Output the [X, Y] coordinate of the center of the cell containing the given text.  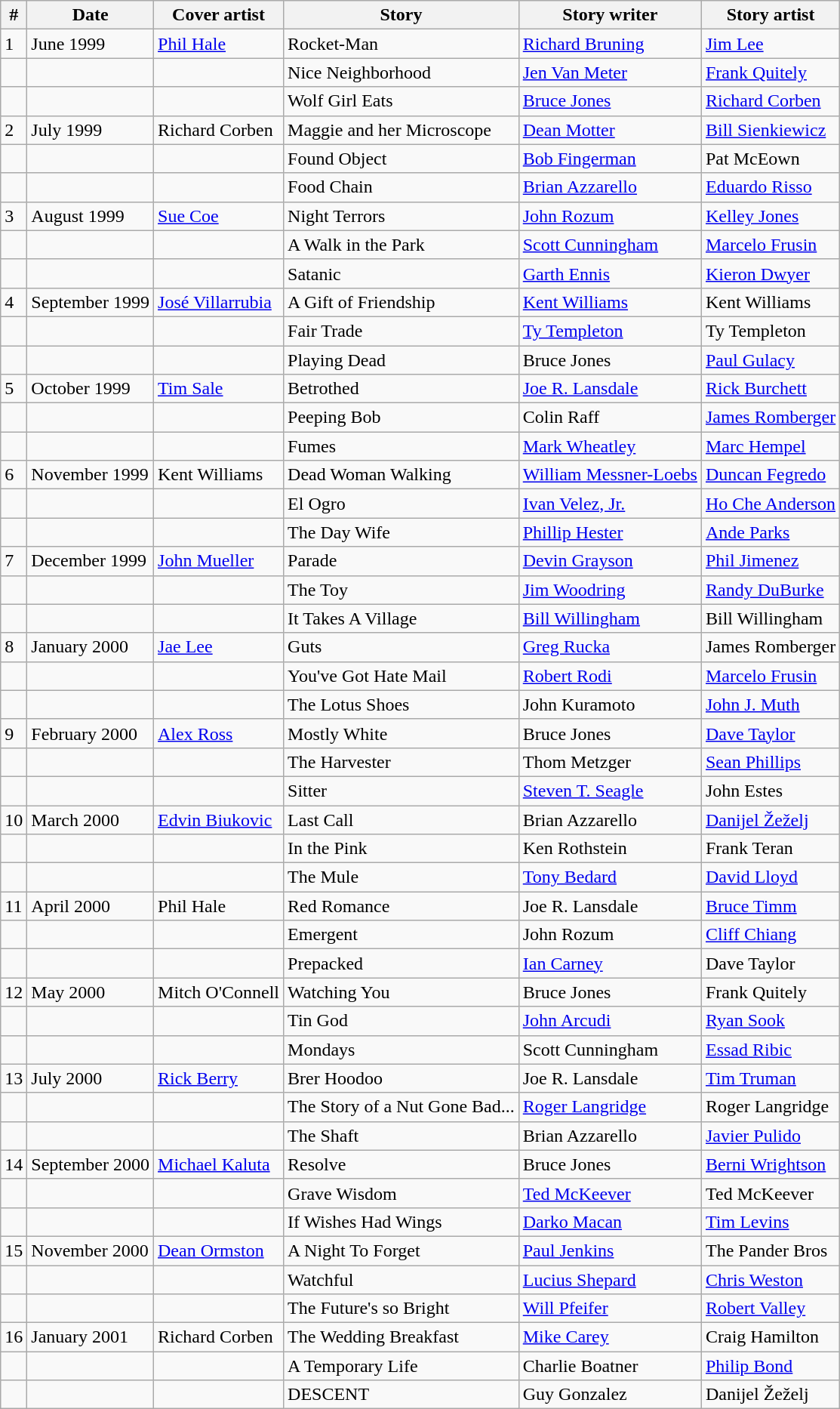
DESCENT [402, 1395]
If Wishes Had Wings [402, 1222]
Kelley Jones [770, 216]
Sue Coe [219, 216]
July 1999 [91, 130]
Kieron Dwyer [770, 273]
August 1999 [91, 216]
The Mule [402, 877]
12 [14, 992]
Dean Motter [610, 130]
Phillip Hester [610, 532]
The Future's so Bright [402, 1309]
February 2000 [91, 733]
January 2000 [91, 647]
9 [14, 733]
John Estes [770, 791]
Last Call [402, 819]
Ian Carney [610, 963]
Javier Pulido [770, 1136]
Michael Kaluta [219, 1164]
Nice Neighborhood [402, 72]
Red Romance [402, 906]
Peeping Bob [402, 418]
Tim Levins [770, 1222]
Pat McEown [770, 159]
Thom Metzger [610, 762]
January 2001 [91, 1337]
Darko Macan [610, 1222]
Brer Hoodoo [402, 1078]
John Arcudi [610, 1021]
Paul Gulacy [770, 360]
October 1999 [91, 389]
Dean Ormston [219, 1250]
Alex Ross [219, 733]
5 [14, 389]
Tin God [402, 1021]
Story writer [610, 15]
Mondays [402, 1050]
The Day Wife [402, 532]
Resolve [402, 1164]
The Pander Bros [770, 1250]
The Story of a Nut Gone Bad... [402, 1107]
Night Terrors [402, 216]
It Takes A Village [402, 618]
Satanic [402, 273]
Grave Wisdom [402, 1193]
Phil Jimenez [770, 561]
Found Object [402, 159]
11 [14, 906]
Frank Teran [770, 849]
You've Got Hate Mail [402, 676]
Berni Wrightson [770, 1164]
Date [91, 15]
Paul Jenkins [610, 1250]
John Mueller [219, 561]
Jen Van Meter [610, 72]
David Lloyd [770, 877]
Betrothed [402, 389]
William Messner-Loebs [610, 475]
November 1999 [91, 475]
The Lotus Shoes [402, 704]
15 [14, 1250]
2 [14, 130]
Craig Hamilton [770, 1337]
Fair Trade [402, 331]
Ande Parks [770, 532]
Food Chain [402, 187]
10 [14, 819]
July 2000 [91, 1078]
Marc Hempel [770, 446]
September 1999 [91, 302]
Robert Rodi [610, 676]
# [14, 15]
Mark Wheatley [610, 446]
Ho Che Anderson [770, 504]
Steven T. Seagle [610, 791]
Charlie Boatner [610, 1366]
Story [402, 15]
13 [14, 1078]
Rick Berry [219, 1078]
Rocket-Man [402, 44]
Guy Gonzalez [610, 1395]
Bruce Timm [770, 906]
Richard Bruning [610, 44]
A Night To Forget [402, 1250]
Jae Lee [219, 647]
November 2000 [91, 1250]
6 [14, 475]
Story artist [770, 15]
Duncan Fegredo [770, 475]
The Toy [402, 590]
Ivan Velez, Jr. [610, 504]
Ryan Sook [770, 1021]
Eduardo Risso [770, 187]
Randy DuBurke [770, 590]
1 [14, 44]
Lucius Shepard [610, 1280]
Dead Woman Walking [402, 475]
A Walk in the Park [402, 245]
Wolf Girl Eats [402, 101]
John J. Muth [770, 704]
Mitch O'Connell [219, 992]
Rick Burchett [770, 389]
Chris Weston [770, 1280]
Bill Sienkiewicz [770, 130]
Jim Lee [770, 44]
Guts [402, 647]
Watchful [402, 1280]
3 [14, 216]
Tim Truman [770, 1078]
Jim Woodring [610, 590]
Cliff Chiang [770, 935]
December 1999 [91, 561]
8 [14, 647]
Will Pfeifer [610, 1309]
A Gift of Friendship [402, 302]
Sean Phillips [770, 762]
Edvin Biukovic [219, 819]
John Kuramoto [610, 704]
14 [14, 1164]
El Ogro [402, 504]
Tony Bedard [610, 877]
May 2000 [91, 992]
Playing Dead [402, 360]
Garth Ennis [610, 273]
In the Pink [402, 849]
Philip Bond [770, 1366]
The Harvester [402, 762]
Bob Fingerman [610, 159]
Greg Rucka [610, 647]
The Wedding Breakfast [402, 1337]
Maggie and her Microscope [402, 130]
Parade [402, 561]
The Shaft [402, 1136]
Mike Carey [610, 1337]
June 1999 [91, 44]
March 2000 [91, 819]
José Villarrubia [219, 302]
Emergent [402, 935]
7 [14, 561]
Tim Sale [219, 389]
Essad Ribic [770, 1050]
Devin Grayson [610, 561]
A Temporary Life [402, 1366]
Cover artist [219, 15]
Prepacked [402, 963]
Sitter [402, 791]
April 2000 [91, 906]
16 [14, 1337]
Robert Valley [770, 1309]
Mostly White [402, 733]
Fumes [402, 446]
Colin Raff [610, 418]
September 2000 [91, 1164]
Ken Rothstein [610, 849]
4 [14, 302]
Watching You [402, 992]
